Identify which cell holds the provided text, then report its (X, Y) central coordinate. 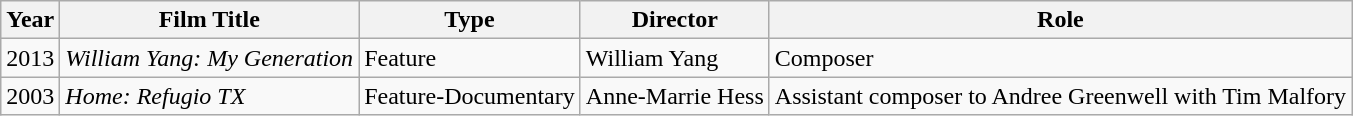
Feature-Documentary (470, 96)
Anne-Marrie Hess (674, 96)
Director (674, 20)
Film Title (210, 20)
Role (1060, 20)
Feature (470, 58)
Type (470, 20)
Assistant composer to Andree Greenwell with Tim Malfory (1060, 96)
2003 (30, 96)
2013 (30, 58)
Composer (1060, 58)
Home: Refugio TX (210, 96)
William Yang (674, 58)
Year (30, 20)
William Yang: My Generation (210, 58)
